Output the [x, y] coordinate of the center of the cell containing the given text.  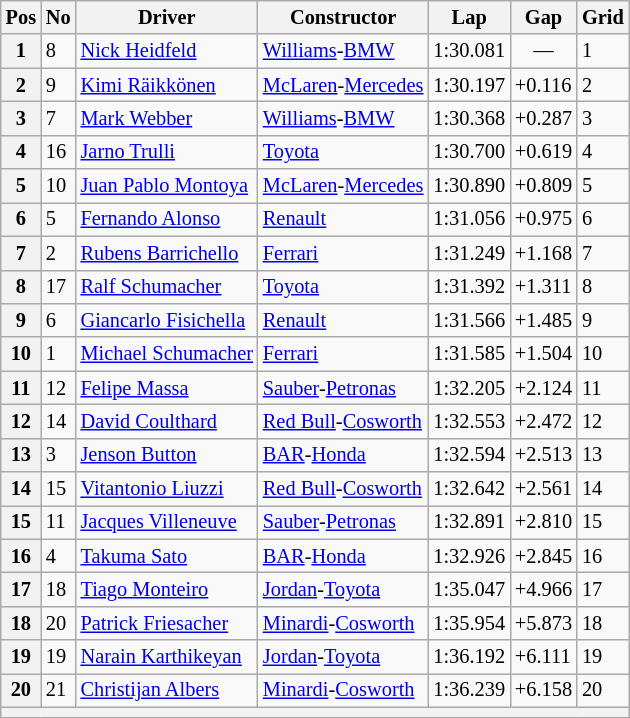
Giancarlo Fisichella [167, 320]
+6.158 [544, 690]
1:31.585 [469, 354]
No [58, 17]
Jenson Button [167, 455]
1:32.205 [469, 388]
Juan Pablo Montoya [167, 186]
1:36.239 [469, 690]
Felipe Massa [167, 388]
+2.472 [544, 421]
1:32.891 [469, 522]
1:32.642 [469, 489]
1:31.566 [469, 320]
Narain Karthikeyan [167, 657]
+1.168 [544, 253]
1:32.926 [469, 556]
Gap [544, 17]
+0.619 [544, 152]
+1.504 [544, 354]
1:36.192 [469, 657]
+0.287 [544, 118]
1:31.249 [469, 253]
1:32.553 [469, 421]
1:30.197 [469, 85]
Ralf Schumacher [167, 287]
+0.975 [544, 219]
1:31.056 [469, 219]
+1.485 [544, 320]
+2.810 [544, 522]
1:30.890 [469, 186]
Christijan Albers [167, 690]
Constructor [343, 17]
1:35.047 [469, 589]
Lap [469, 17]
Pos [21, 17]
1:35.954 [469, 623]
+2.124 [544, 388]
+0.116 [544, 85]
Driver [167, 17]
+0.809 [544, 186]
Mark Webber [167, 118]
+2.513 [544, 455]
Patrick Friesacher [167, 623]
+2.561 [544, 489]
1:30.700 [469, 152]
— [544, 51]
21 [58, 690]
+1.311 [544, 287]
Vitantonio Liuzzi [167, 489]
Jarno Trulli [167, 152]
Takuma Sato [167, 556]
+5.873 [544, 623]
Fernando Alonso [167, 219]
David Coulthard [167, 421]
Tiago Monteiro [167, 589]
+4.966 [544, 589]
1:30.081 [469, 51]
Nick Heidfeld [167, 51]
Grid [603, 17]
1:32.594 [469, 455]
Rubens Barrichello [167, 253]
+6.111 [544, 657]
1:31.392 [469, 287]
1:30.368 [469, 118]
+2.845 [544, 556]
Jacques Villeneuve [167, 522]
Michael Schumacher [167, 354]
Kimi Räikkönen [167, 85]
